Extract the (X, Y) coordinate from the center of the cell holding the provided text.  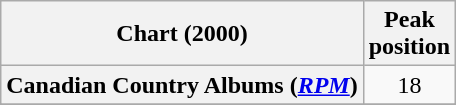
Peak position (409, 34)
18 (409, 85)
Canadian Country Albums (RPM) (182, 85)
Chart (2000) (182, 34)
